Capture the cell that displays the provided text and extract its (x, y) central coordinate. 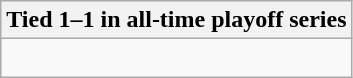
Tied 1–1 in all-time playoff series (176, 20)
